Find where the given text appears and provide that cell's center as (x, y) coordinate. 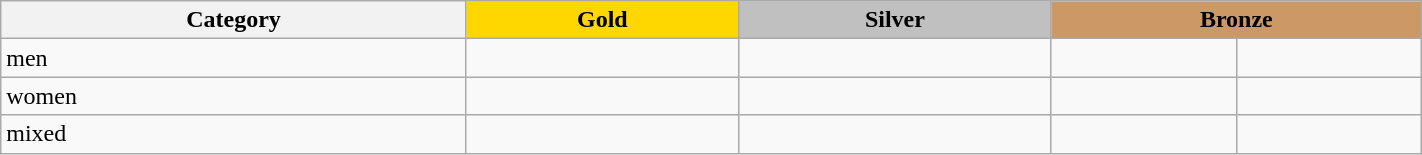
Bronze (1236, 20)
men (234, 58)
Silver (894, 20)
women (234, 96)
mixed (234, 134)
Gold (602, 20)
Category (234, 20)
